Detect which cell encompasses the target text, then output its [x, y] center coordinate. 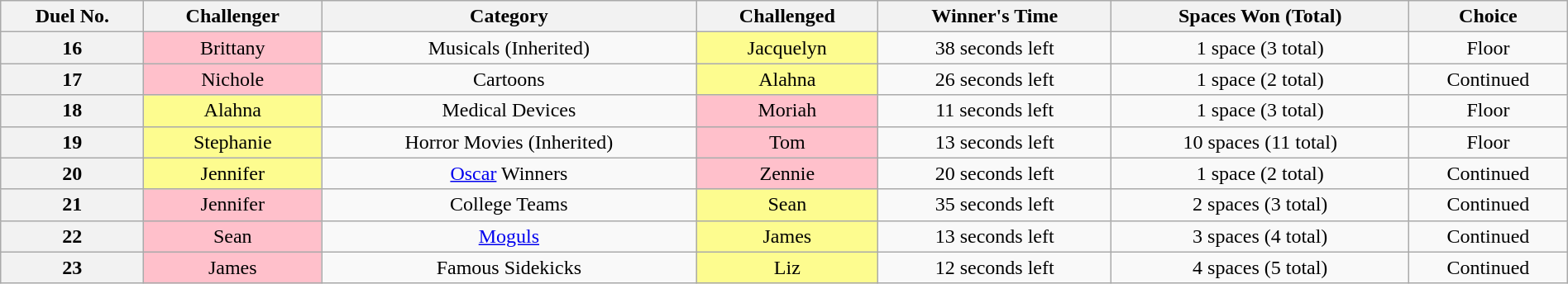
22 [73, 236]
20 [73, 173]
Jacquelyn [787, 48]
Category [509, 17]
16 [73, 48]
18 [73, 111]
Medical Devices [509, 111]
Spaces Won (Total) [1260, 17]
23 [73, 267]
College Teams [509, 205]
Stephanie [233, 142]
Famous Sidekicks [509, 267]
17 [73, 79]
Nichole [233, 79]
21 [73, 205]
Moguls [509, 236]
Tom [787, 142]
3 spaces (4 total) [1260, 236]
Brittany [233, 48]
Cartoons [509, 79]
20 seconds left [994, 173]
38 seconds left [994, 48]
19 [73, 142]
Oscar Winners [509, 173]
12 seconds left [994, 267]
2 spaces (3 total) [1260, 205]
11 seconds left [994, 111]
Horror Movies (Inherited) [509, 142]
26 seconds left [994, 79]
Choice [1489, 17]
10 spaces (11 total) [1260, 142]
Liz [787, 267]
Moriah [787, 111]
Challenger [233, 17]
35 seconds left [994, 205]
Challenged [787, 17]
Musicals (Inherited) [509, 48]
4 spaces (5 total) [1260, 267]
Zennie [787, 173]
Winner's Time [994, 17]
Duel No. [73, 17]
